Extract the (X, Y) coordinate from the center of the cell holding the provided text.  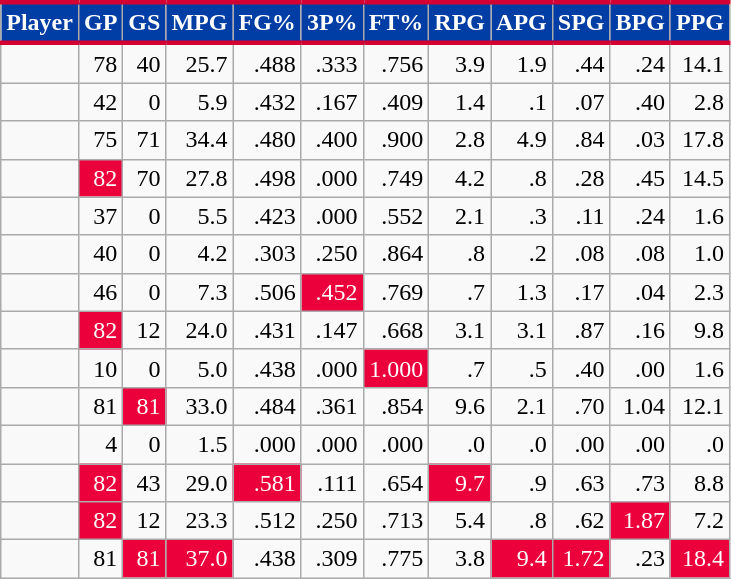
.3 (522, 216)
1.4 (460, 102)
.5 (522, 368)
FG% (267, 22)
.423 (267, 216)
.431 (267, 330)
29.0 (200, 483)
9.6 (460, 406)
.17 (581, 292)
5.9 (200, 102)
23.3 (200, 521)
FT% (396, 22)
7.3 (200, 292)
1.5 (200, 444)
.484 (267, 406)
.400 (332, 140)
.756 (396, 63)
10 (100, 368)
.775 (396, 559)
Player (40, 22)
.668 (396, 330)
27.8 (200, 178)
SPG (581, 22)
1.0 (700, 254)
.44 (581, 63)
71 (144, 140)
.87 (581, 330)
.488 (267, 63)
37.0 (200, 559)
GP (100, 22)
.04 (640, 292)
5.4 (460, 521)
.498 (267, 178)
9.8 (700, 330)
GS (144, 22)
.333 (332, 63)
.552 (396, 216)
37 (100, 216)
.70 (581, 406)
3P% (332, 22)
42 (100, 102)
1.87 (640, 521)
RPG (460, 22)
25.7 (200, 63)
5.5 (200, 216)
18.4 (700, 559)
34.4 (200, 140)
.63 (581, 483)
43 (144, 483)
.167 (332, 102)
.62 (581, 521)
.432 (267, 102)
.2 (522, 254)
70 (144, 178)
.581 (267, 483)
9.4 (522, 559)
14.1 (700, 63)
.309 (332, 559)
1.72 (581, 559)
.147 (332, 330)
.512 (267, 521)
3.8 (460, 559)
.303 (267, 254)
.654 (396, 483)
.769 (396, 292)
.84 (581, 140)
1.9 (522, 63)
.16 (640, 330)
24.0 (200, 330)
.749 (396, 178)
.900 (396, 140)
.1 (522, 102)
46 (100, 292)
4.9 (522, 140)
.409 (396, 102)
9.7 (460, 483)
3.9 (460, 63)
.864 (396, 254)
12.1 (700, 406)
4 (100, 444)
.11 (581, 216)
.713 (396, 521)
17.8 (700, 140)
75 (100, 140)
.73 (640, 483)
8.8 (700, 483)
.361 (332, 406)
.480 (267, 140)
APG (522, 22)
1.000 (396, 368)
MPG (200, 22)
.452 (332, 292)
.28 (581, 178)
BPG (640, 22)
2.3 (700, 292)
.07 (581, 102)
PPG (700, 22)
.9 (522, 483)
.854 (396, 406)
33.0 (200, 406)
.03 (640, 140)
.23 (640, 559)
.45 (640, 178)
1.04 (640, 406)
14.5 (700, 178)
.506 (267, 292)
5.0 (200, 368)
1.3 (522, 292)
7.2 (700, 521)
.111 (332, 483)
78 (100, 63)
